Provide the (X, Y) coordinate of the cell's center where the given text is located.  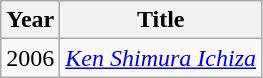
Title (161, 20)
Ken Shimura Ichiza (161, 58)
2006 (30, 58)
Year (30, 20)
